Detect which cell encompasses the target text, then output its [X, Y] center coordinate. 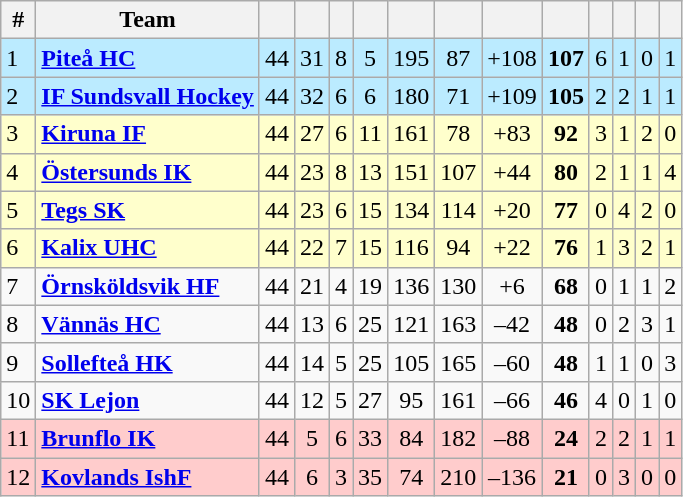
210 [458, 477]
92 [566, 134]
–88 [512, 438]
–136 [512, 477]
9 [18, 362]
33 [370, 438]
32 [312, 96]
78 [458, 134]
76 [566, 248]
165 [458, 362]
134 [412, 210]
35 [370, 477]
SK Lejon [148, 400]
Östersunds IK [148, 172]
19 [370, 286]
Vännäs HC [148, 324]
+109 [512, 96]
Kovlands IshF [148, 477]
24 [566, 438]
Piteå HC [148, 58]
84 [412, 438]
71 [458, 96]
14 [312, 362]
–66 [512, 400]
195 [412, 58]
+108 [512, 58]
Kalix UHC [148, 248]
Team [148, 20]
163 [458, 324]
95 [412, 400]
IF Sundsvall Hockey [148, 96]
Tegs SK [148, 210]
151 [412, 172]
22 [312, 248]
80 [566, 172]
74 [412, 477]
116 [412, 248]
Brunflo IK [148, 438]
180 [412, 96]
130 [458, 286]
182 [458, 438]
+6 [512, 286]
10 [18, 400]
87 [458, 58]
31 [312, 58]
114 [458, 210]
+20 [512, 210]
68 [566, 286]
+83 [512, 134]
77 [566, 210]
121 [412, 324]
46 [566, 400]
+22 [512, 248]
94 [458, 248]
–60 [512, 362]
–42 [512, 324]
136 [412, 286]
Sollefteå HK [148, 362]
+44 [512, 172]
# [18, 20]
Örnsköldsvik HF [148, 286]
Kiruna IF [148, 134]
